Provide the [X, Y] coordinate of the cell's center where the given text is located.  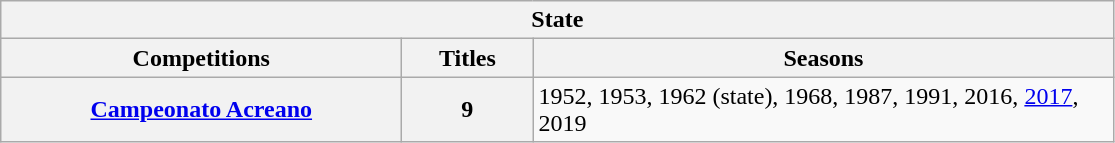
Seasons [824, 58]
9 [468, 110]
Competitions [202, 58]
1952, 1953, 1962 (state), 1968, 1987, 1991, 2016, 2017, 2019 [824, 110]
Campeonato Acreano [202, 110]
State [558, 20]
Titles [468, 58]
